Pinpoint the cell where the given text exists, returning its [x, y] midpoint coordinate. 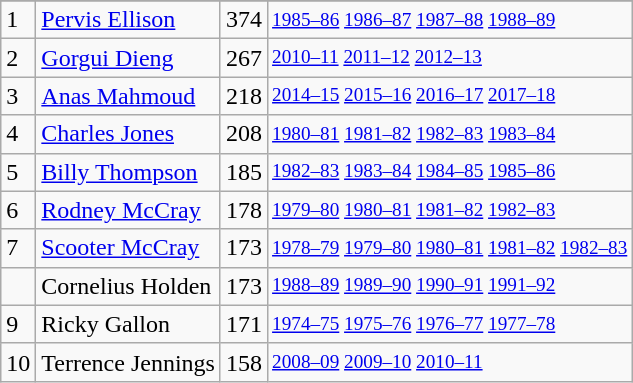
2 [18, 58]
6 [18, 210]
208 [244, 134]
Billy Thompson [128, 172]
178 [244, 210]
218 [244, 96]
Gorgui Dieng [128, 58]
4 [18, 134]
1988–89 1989–90 1990–91 1991–92 [450, 286]
9 [18, 324]
171 [244, 324]
Rodney McCray [128, 210]
1 [18, 20]
1979–80 1980–81 1981–82 1982–83 [450, 210]
Scooter McCray [128, 248]
2008–09 2009–10 2010–11 [450, 362]
Terrence Jennings [128, 362]
1978–79 1979–80 1980–81 1981–82 1982–83 [450, 248]
1980–81 1981–82 1982–83 1983–84 [450, 134]
Charles Jones [128, 134]
10 [18, 362]
Pervis Ellison [128, 20]
1985–86 1986–87 1987–88 1988–89 [450, 20]
2014–15 2015–16 2016–17 2017–18 [450, 96]
1974–75 1975–76 1976–77 1977–78 [450, 324]
2010–11 2011–12 2012–13 [450, 58]
267 [244, 58]
Anas Mahmoud [128, 96]
374 [244, 20]
Ricky Gallon [128, 324]
1982–83 1983–84 1984–85 1985–86 [450, 172]
5 [18, 172]
3 [18, 96]
185 [244, 172]
7 [18, 248]
Cornelius Holden [128, 286]
158 [244, 362]
